Capture the cell that displays the provided text and extract its [X, Y] central coordinate. 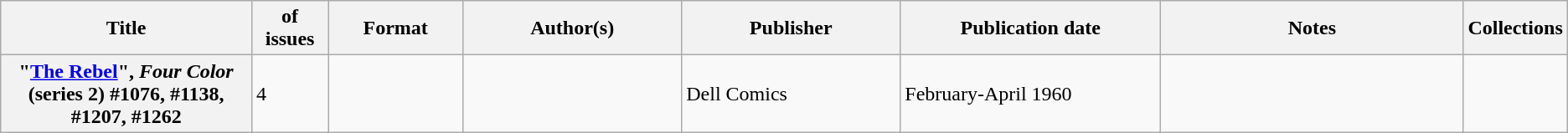
of issues [290, 28]
Collections [1515, 28]
Publisher [791, 28]
Format [395, 28]
Dell Comics [791, 94]
"The Rebel", Four Color (series 2) #1076, #1138, #1207, #1262 [126, 94]
Title [126, 28]
4 [290, 94]
Author(s) [573, 28]
Publication date [1030, 28]
February-April 1960 [1030, 94]
Notes [1312, 28]
